For the text-containing cell, return its midpoint in [x, y] coordinate format. 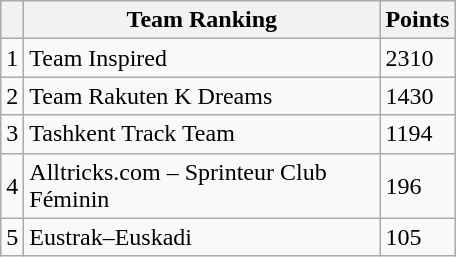
Team Ranking [202, 20]
1 [12, 58]
4 [12, 186]
Points [418, 20]
Alltricks.com – Sprinteur Club Féminin [202, 186]
Team Rakuten K Dreams [202, 96]
196 [418, 186]
1430 [418, 96]
2 [12, 96]
Eustrak–Euskadi [202, 237]
Team Inspired [202, 58]
1194 [418, 134]
5 [12, 237]
105 [418, 237]
Tashkent Track Team [202, 134]
2310 [418, 58]
3 [12, 134]
